Pinpoint the cell where the given text exists, returning its (x, y) midpoint coordinate. 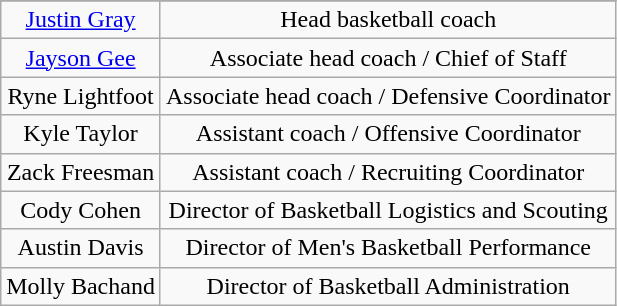
Molly Bachand (81, 286)
Head basketball coach (388, 20)
Zack Freesman (81, 172)
Kyle Taylor (81, 134)
Cody Cohen (81, 210)
Austin Davis (81, 248)
Director of Basketball Administration (388, 286)
Director of Basketball Logistics and Scouting (388, 210)
Director of Men's Basketball Performance (388, 248)
Justin Gray (81, 20)
Associate head coach / Defensive Coordinator (388, 96)
Associate head coach / Chief of Staff (388, 58)
Jayson Gee (81, 58)
Assistant coach / Recruiting Coordinator (388, 172)
Assistant coach / Offensive Coordinator (388, 134)
Ryne Lightfoot (81, 96)
